Detect which cell encompasses the target text, then output its (x, y) center coordinate. 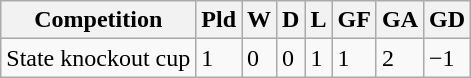
D (291, 20)
Competition (98, 20)
L (318, 20)
State knockout cup (98, 58)
2 (400, 58)
Pld (219, 20)
−1 (448, 58)
GD (448, 20)
W (260, 20)
GF (354, 20)
GA (400, 20)
